Extract the [x, y] coordinate from the center of the cell holding the provided text.  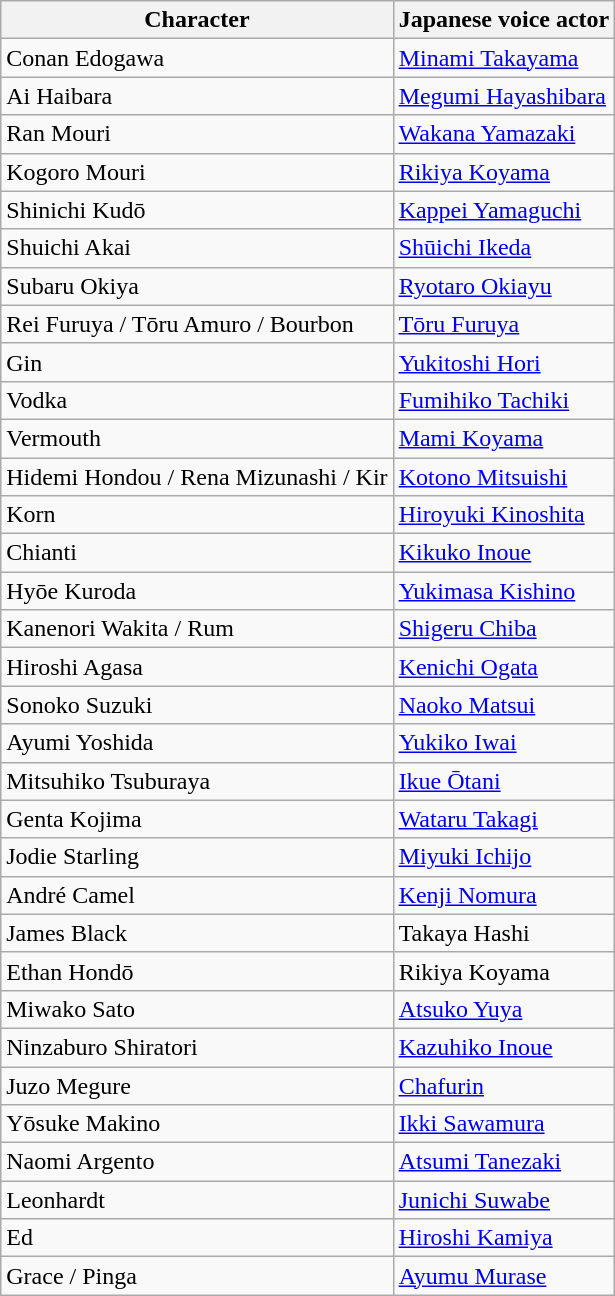
Kazuhiko Inoue [504, 1047]
Ikue Ōtani [504, 781]
Hyōe Kuroda [197, 591]
Kikuko Inoue [504, 553]
Naoko Matsui [504, 705]
Kogoro Mouri [197, 172]
Takaya Hashi [504, 933]
Tōru Furuya [504, 324]
Shinichi Kudō [197, 210]
Kanenori Wakita / Rum [197, 629]
Gin [197, 362]
Fumihiko Tachiki [504, 400]
Subaru Okiya [197, 286]
Conan Edogawa [197, 58]
Kappei Yamaguchi [504, 210]
Yukiko Iwai [504, 743]
Junichi Suwabe [504, 1200]
Ethan Hondō [197, 971]
Miwako Sato [197, 1009]
James Black [197, 933]
Ayumi Yoshida [197, 743]
Grace / Pinga [197, 1276]
Hiroshi Agasa [197, 667]
Jodie Starling [197, 857]
Yukitoshi Hori [504, 362]
Rei Furuya / Tōru Amuro / Bourbon [197, 324]
Atsumi Tanezaki [504, 1162]
Atsuko Yuya [504, 1009]
Shūichi Ikeda [504, 248]
Mami Koyama [504, 438]
Ai Haibara [197, 96]
Ed [197, 1238]
Kotono Mitsuishi [504, 477]
Vodka [197, 400]
Juzo Megure [197, 1085]
Ryotaro Okiayu [504, 286]
Miyuki Ichijo [504, 857]
Kenji Nomura [504, 895]
Chafurin [504, 1085]
Hiroyuki Kinoshita [504, 515]
Genta Kojima [197, 819]
Korn [197, 515]
Ninzaburo Shiratori [197, 1047]
Yukimasa Kishino [504, 591]
Shigeru Chiba [504, 629]
Leonhardt [197, 1200]
Character [197, 20]
Sonoko Suzuki [197, 705]
Minami Takayama [504, 58]
Hidemi Hondou / Rena Mizunashi / Kir [197, 477]
André Camel [197, 895]
Naomi Argento [197, 1162]
Japanese voice actor [504, 20]
Mitsuhiko Tsuburaya [197, 781]
Vermouth [197, 438]
Ikki Sawamura [504, 1124]
Ayumu Murase [504, 1276]
Yōsuke Makino [197, 1124]
Wataru Takagi [504, 819]
Kenichi Ogata [504, 667]
Wakana Yamazaki [504, 134]
Chianti [197, 553]
Ran Mouri [197, 134]
Hiroshi Kamiya [504, 1238]
Megumi Hayashibara [504, 96]
Shuichi Akai [197, 248]
